From the cell containing the given text, extract its center point as (x, y) coordinate. 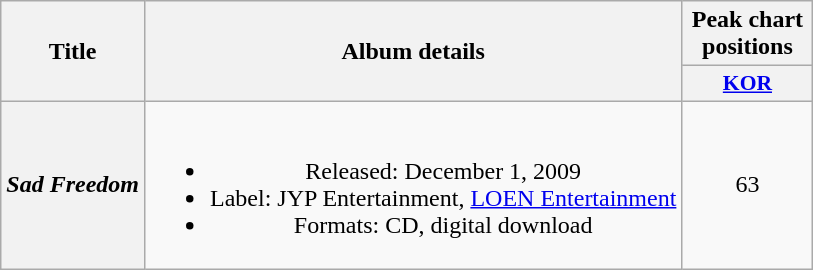
Sad Freedom (73, 184)
Peak chart positions (748, 34)
63 (748, 184)
Title (73, 52)
KOR (748, 84)
Album details (412, 52)
Released: December 1, 2009Label: JYP Entertainment, LOEN EntertainmentFormats: CD, digital download (412, 184)
